Pinpoint the cell where the given text exists, returning its [x, y] midpoint coordinate. 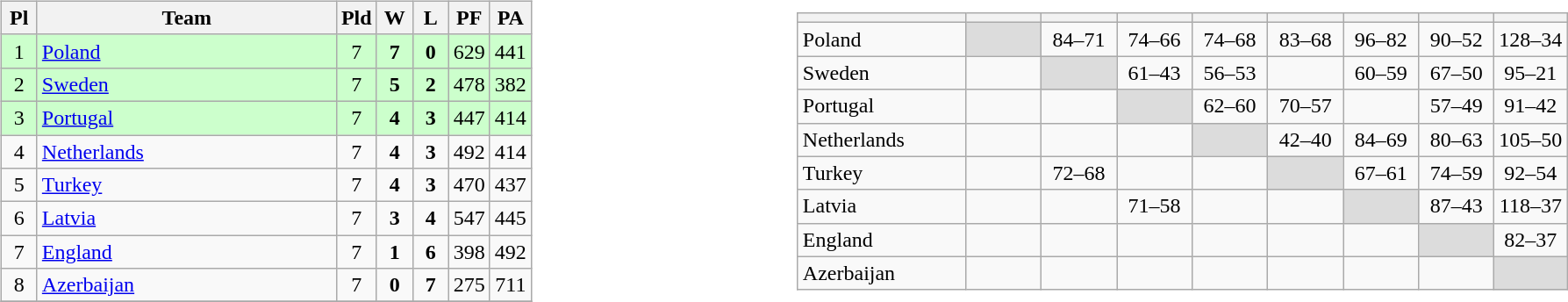
445 [511, 219]
398 [469, 252]
Pld [356, 18]
67–61 [1381, 173]
437 [511, 185]
92–54 [1530, 173]
95–21 [1530, 73]
L [430, 18]
470 [469, 185]
711 [511, 285]
71–58 [1154, 206]
56–53 [1230, 73]
62–60 [1230, 106]
61–43 [1154, 73]
67–50 [1457, 73]
547 [469, 219]
72–68 [1078, 173]
W [395, 18]
57–49 [1457, 106]
8 [19, 285]
PF [469, 18]
74–66 [1154, 40]
80–63 [1457, 140]
90–52 [1457, 40]
83–68 [1306, 40]
70–57 [1306, 106]
Pl [19, 18]
74–59 [1457, 173]
60–59 [1381, 73]
PA [511, 18]
382 [511, 84]
118–37 [1530, 206]
Team [186, 18]
128–34 [1530, 40]
84–71 [1078, 40]
441 [511, 51]
82–37 [1530, 240]
629 [469, 51]
275 [469, 285]
447 [469, 118]
42–40 [1306, 140]
87–43 [1457, 206]
84–69 [1381, 140]
478 [469, 84]
91–42 [1530, 106]
74–68 [1230, 40]
96–82 [1381, 40]
105–50 [1530, 140]
